From the cell containing the given text, extract its center point as [X, Y] coordinate. 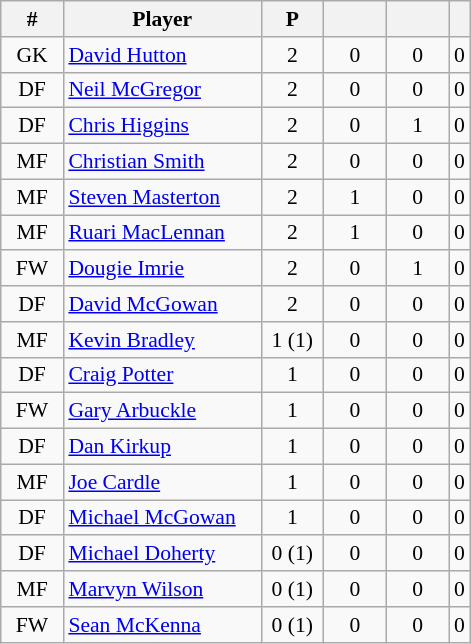
Christian Smith [162, 162]
David Hutton [162, 55]
Sean McKenna [162, 625]
P [292, 19]
Michael Doherty [162, 554]
Michael McGowan [162, 518]
1 (1) [292, 340]
Player [162, 19]
Gary Arbuckle [162, 411]
Craig Potter [162, 375]
Marvyn Wilson [162, 589]
Dougie Imrie [162, 269]
Neil McGregor [162, 90]
GK [32, 55]
# [32, 19]
David McGowan [162, 304]
Ruari MacLennan [162, 233]
Steven Masterton [162, 197]
Chris Higgins [162, 126]
Dan Kirkup [162, 447]
Joe Cardle [162, 482]
Kevin Bradley [162, 340]
